Determine the [x, y] coordinate at the center of the cell enclosing the given text.  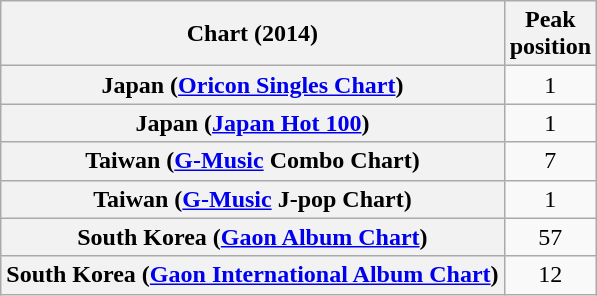
12 [550, 275]
7 [550, 161]
57 [550, 237]
Japan (Oricon Singles Chart) [252, 85]
Japan (Japan Hot 100) [252, 123]
Taiwan (G-Music Combo Chart) [252, 161]
South Korea (Gaon International Album Chart) [252, 275]
Peakposition [550, 34]
Chart (2014) [252, 34]
South Korea (Gaon Album Chart) [252, 237]
Taiwan (G-Music J-pop Chart) [252, 199]
